Determine the [X, Y] coordinate at the center of the cell enclosing the given text.  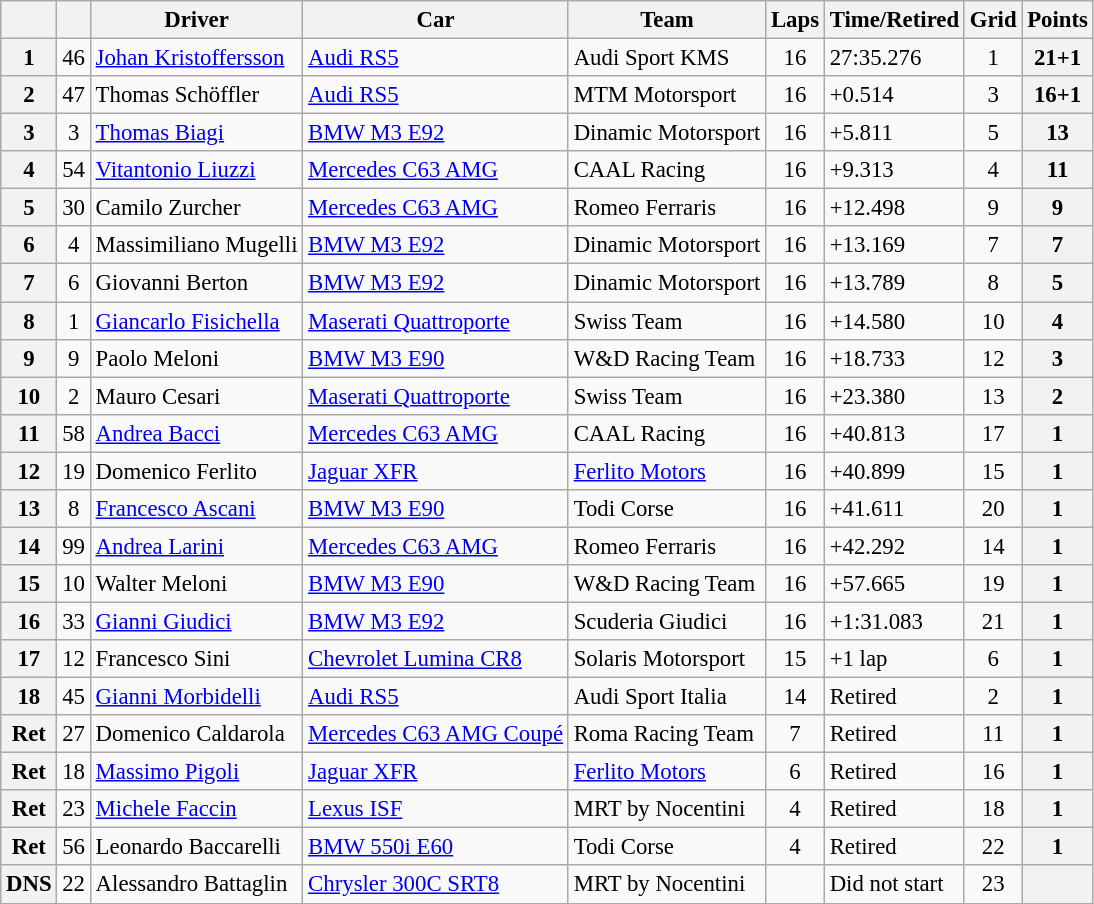
+42.292 [894, 546]
Solaris Motorsport [666, 659]
MTM Motorsport [666, 95]
Gianni Giudici [196, 621]
Alessandro Battaglin [196, 885]
+0.514 [894, 95]
Camilo Zurcher [196, 208]
Giovanni Berton [196, 283]
Michele Faccin [196, 809]
Thomas Schöffler [196, 95]
+12.498 [894, 208]
21+1 [1058, 58]
58 [74, 433]
Giancarlo Fisichella [196, 321]
Audi Sport Italia [666, 697]
Roma Racing Team [666, 734]
Points [1058, 20]
Chrysler 300C SRT8 [436, 885]
47 [74, 95]
56 [74, 847]
DNS [29, 885]
Massimiliano Mugelli [196, 245]
+1 lap [894, 659]
Domenico Ferlito [196, 471]
Time/Retired [894, 20]
+23.380 [894, 396]
+1:31.083 [894, 621]
+13.789 [894, 283]
20 [992, 509]
Gianni Morbidelli [196, 697]
Chevrolet Lumina CR8 [436, 659]
+9.313 [894, 170]
54 [74, 170]
Paolo Meloni [196, 358]
+41.611 [894, 509]
27:35.276 [894, 58]
16+1 [1058, 95]
Walter Meloni [196, 584]
+18.733 [894, 358]
Massimo Pigoli [196, 772]
Driver [196, 20]
45 [74, 697]
27 [74, 734]
Leonardo Baccarelli [196, 847]
21 [992, 621]
Francesco Sini [196, 659]
Mercedes C63 AMG Coupé [436, 734]
BMW 550i E60 [436, 847]
Car [436, 20]
+5.811 [894, 133]
+13.169 [894, 245]
46 [74, 58]
Domenico Caldarola [196, 734]
Thomas Biagi [196, 133]
30 [74, 208]
+40.813 [894, 433]
Audi Sport KMS [666, 58]
Lexus ISF [436, 809]
Francesco Ascani [196, 509]
+14.580 [894, 321]
Andrea Bacci [196, 433]
+40.899 [894, 471]
Andrea Larini [196, 546]
Grid [992, 20]
33 [74, 621]
Team [666, 20]
Laps [796, 20]
Johan Kristoffersson [196, 58]
Vitantonio Liuzzi [196, 170]
99 [74, 546]
Did not start [894, 885]
+57.665 [894, 584]
Scuderia Giudici [666, 621]
Mauro Cesari [196, 396]
